Determine the (X, Y) coordinate at the center of the cell enclosing the given text.  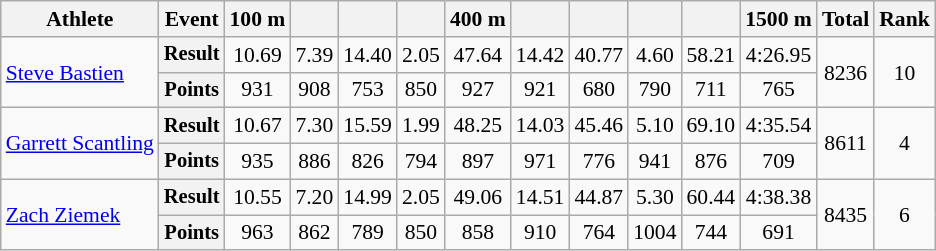
789 (368, 233)
680 (598, 90)
862 (314, 233)
858 (478, 233)
4:26.95 (778, 55)
Athlete (80, 19)
921 (540, 90)
886 (314, 162)
Event (192, 19)
776 (598, 162)
49.06 (478, 197)
14.42 (540, 55)
6 (904, 214)
7.30 (314, 126)
4.60 (654, 55)
14.99 (368, 197)
69.10 (710, 126)
45.46 (598, 126)
971 (540, 162)
Zach Ziemek (80, 214)
Total (846, 19)
10.67 (257, 126)
910 (540, 233)
764 (598, 233)
7.20 (314, 197)
Steve Bastien (80, 72)
7.39 (314, 55)
927 (478, 90)
4:38.38 (778, 197)
941 (654, 162)
1.99 (421, 126)
8236 (846, 72)
963 (257, 233)
15.59 (368, 126)
908 (314, 90)
5.10 (654, 126)
897 (478, 162)
8611 (846, 144)
709 (778, 162)
876 (710, 162)
14.40 (368, 55)
100 m (257, 19)
58.21 (710, 55)
711 (710, 90)
4:35.54 (778, 126)
794 (421, 162)
47.64 (478, 55)
1004 (654, 233)
48.25 (478, 126)
10 (904, 72)
935 (257, 162)
Rank (904, 19)
753 (368, 90)
10.55 (257, 197)
826 (368, 162)
Garrett Scantling (80, 144)
14.51 (540, 197)
60.44 (710, 197)
1500 m (778, 19)
744 (710, 233)
790 (654, 90)
8435 (846, 214)
4 (904, 144)
765 (778, 90)
691 (778, 233)
44.87 (598, 197)
10.69 (257, 55)
5.30 (654, 197)
400 m (478, 19)
14.03 (540, 126)
931 (257, 90)
40.77 (598, 55)
